Detect which cell encompasses the target text, then output its (x, y) center coordinate. 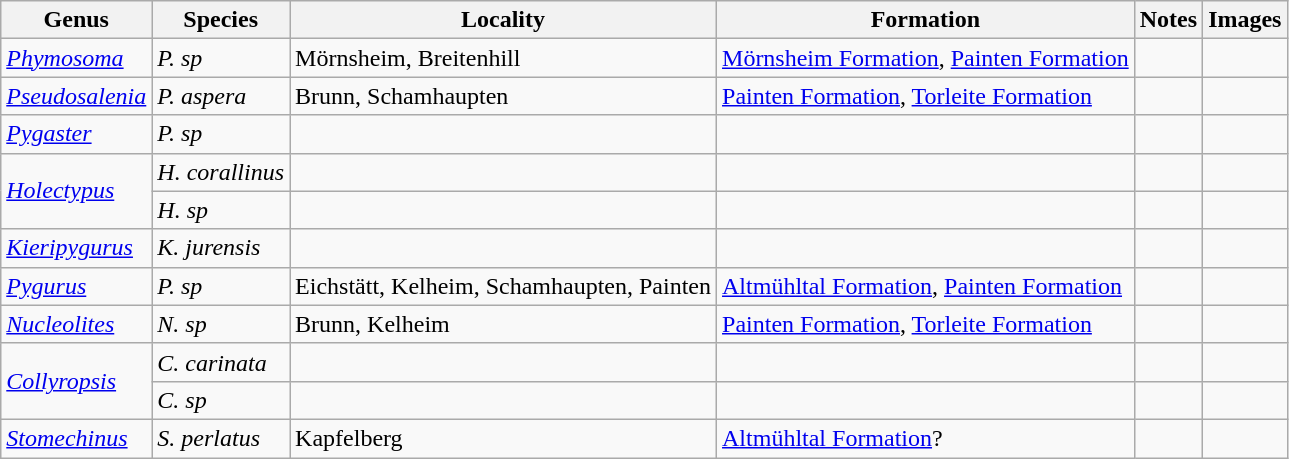
Formation (926, 20)
Mörnsheim, Breitenhill (504, 58)
Notes (1168, 20)
S. perlatus (221, 438)
Pygurus (76, 286)
Pygaster (76, 134)
K. jurensis (221, 248)
Mörnsheim Formation, Painten Formation (926, 58)
Brunn, Kelheim (504, 324)
Kapfelberg (504, 438)
C. carinata (221, 362)
Holectypus (76, 191)
Locality (504, 20)
Kieripygurus (76, 248)
P. aspera (221, 96)
Species (221, 20)
Pseudosalenia (76, 96)
H. sp (221, 210)
Images (1245, 20)
Altmühltal Formation, Painten Formation (926, 286)
Nucleolites (76, 324)
Phymosoma (76, 58)
H. corallinus (221, 172)
Genus (76, 20)
Collyropsis (76, 381)
Stomechinus (76, 438)
Altmühltal Formation? (926, 438)
Eichstätt, Kelheim, Schamhaupten, Painten (504, 286)
Brunn, Schamhaupten (504, 96)
N. sp (221, 324)
C. sp (221, 400)
